Provide the (x, y) coordinate of the cell's center where the given text is located.  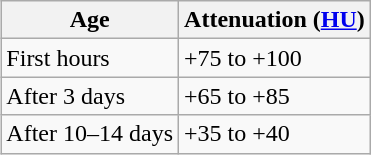
After 10–14 days (90, 134)
+65 to +85 (275, 96)
After 3 days (90, 96)
+35 to +40 (275, 134)
Age (90, 20)
+75 to +100 (275, 58)
Attenuation (HU) (275, 20)
First hours (90, 58)
